Return the (X, Y) coordinate for the center point of the cell that contains the specified text.  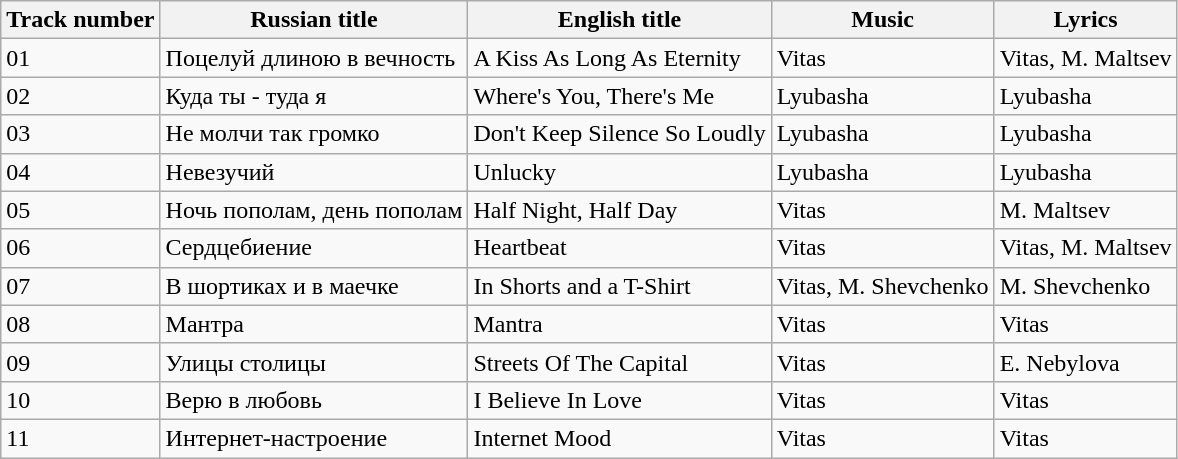
Don't Keep Silence So Loudly (620, 134)
Mantra (620, 324)
A Kiss As Long As Eternity (620, 58)
Track number (80, 20)
Поцелуй длиною в вечность (314, 58)
11 (80, 438)
03 (80, 134)
M. Maltsev (1086, 210)
Верю в любовь (314, 400)
10 (80, 400)
E. Nebylova (1086, 362)
Vitas, M. Shevchenko (882, 286)
01 (80, 58)
English title (620, 20)
Russian title (314, 20)
I Believe In Love (620, 400)
Music (882, 20)
Невезучий (314, 172)
07 (80, 286)
Where's You, There's Me (620, 96)
In Shorts and a T-Shirt (620, 286)
Half Night, Half Day (620, 210)
Internet Mood (620, 438)
09 (80, 362)
Не молчи так громко (314, 134)
Streets Of The Capital (620, 362)
Lyrics (1086, 20)
Улицы столицы (314, 362)
08 (80, 324)
Интернет-настроение (314, 438)
Unlucky (620, 172)
В шортиках и в маечке (314, 286)
02 (80, 96)
M. Shevchenko (1086, 286)
Сердцебиение (314, 248)
04 (80, 172)
Мантра (314, 324)
Ночь пополам, день пополам (314, 210)
06 (80, 248)
05 (80, 210)
Куда ты - туда я (314, 96)
Heartbeat (620, 248)
